Find where the given text appears and provide that cell's center as (X, Y) coordinate. 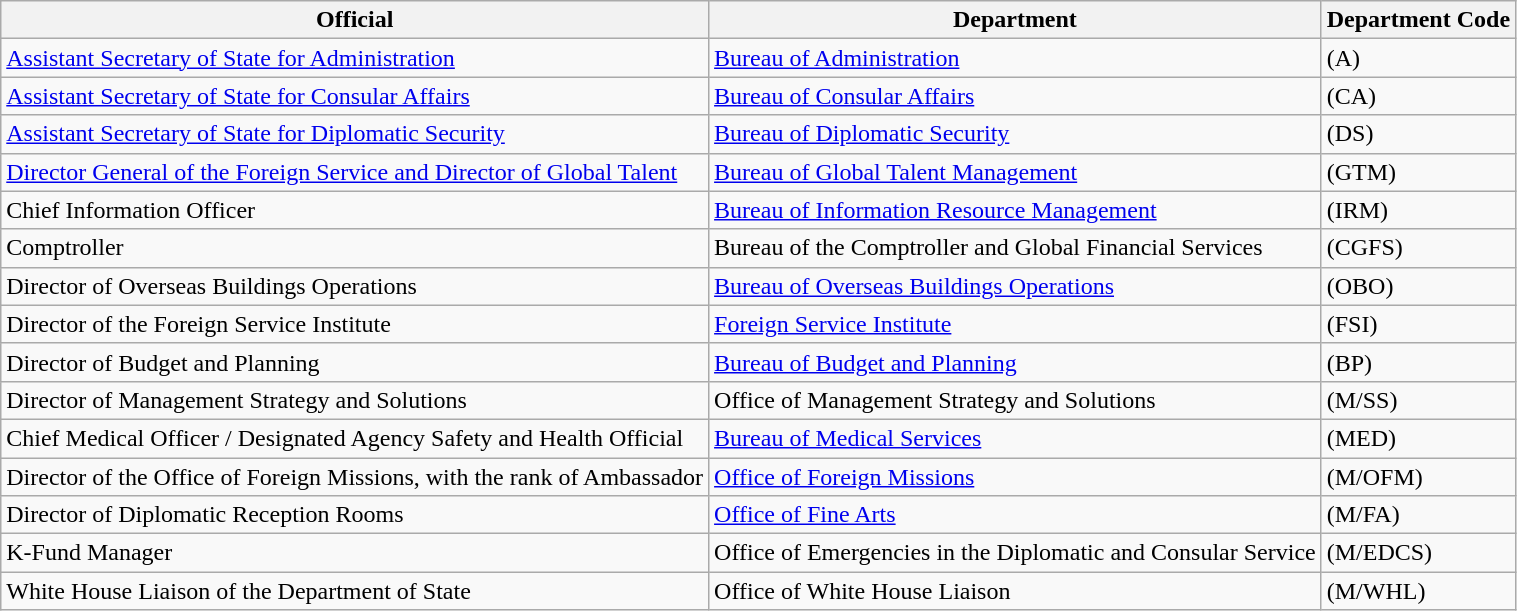
Bureau of Diplomatic Security (1016, 134)
Director of Diplomatic Reception Rooms (355, 515)
(M/SS) (1418, 400)
Bureau of Medical Services (1016, 438)
Bureau of Budget and Planning (1016, 362)
(M/FA) (1418, 515)
(MED) (1418, 438)
Assistant Secretary of State for Consular Affairs (355, 96)
(OBO) (1418, 286)
Comptroller (355, 248)
Assistant Secretary of State for Administration (355, 58)
Office of Management Strategy and Solutions (1016, 400)
(IRM) (1418, 210)
Bureau of Information Resource Management (1016, 210)
Director General of the Foreign Service and Director of Global Talent (355, 172)
Office of Fine Arts (1016, 515)
Director of Management Strategy and Solutions (355, 400)
Director of the Foreign Service Institute (355, 324)
Bureau of the Comptroller and Global Financial Services (1016, 248)
Bureau of Consular Affairs (1016, 96)
(A) (1418, 58)
(CA) (1418, 96)
Bureau of Overseas Buildings Operations (1016, 286)
(FSI) (1418, 324)
Chief Information Officer (355, 210)
(DS) (1418, 134)
Chief Medical Officer / Designated Agency Safety and Health Official (355, 438)
(M/WHL) (1418, 591)
Office of White House Liaison (1016, 591)
Foreign Service Institute (1016, 324)
White House Liaison of the Department of State (355, 591)
Director of Budget and Planning (355, 362)
(M/OFM) (1418, 477)
(CGFS) (1418, 248)
(M/EDCS) (1418, 553)
Department Code (1418, 20)
Bureau of Administration (1016, 58)
Director of Overseas Buildings Operations (355, 286)
(BP) (1418, 362)
Department (1016, 20)
Director of the Office of Foreign Missions, with the rank of Ambassador (355, 477)
Office of Foreign Missions (1016, 477)
K-Fund Manager (355, 553)
Bureau of Global Talent Management (1016, 172)
Office of Emergencies in the Diplomatic and Consular Service (1016, 553)
Official (355, 20)
(GTM) (1418, 172)
Assistant Secretary of State for Diplomatic Security (355, 134)
